Identify which cell holds the provided text, then report its [x, y] central coordinate. 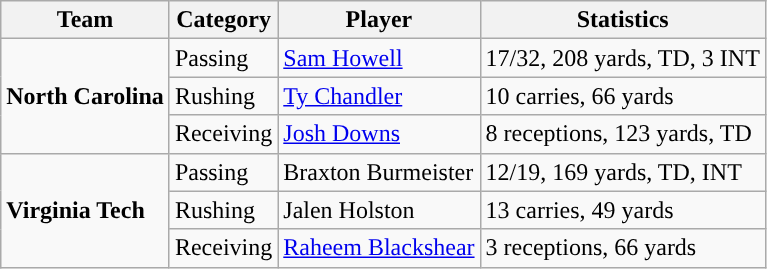
8 receptions, 123 yards, TD [622, 134]
North Carolina [86, 96]
13 carries, 49 yards [622, 210]
Category [223, 20]
12/19, 169 yards, TD, INT [622, 172]
Player [379, 20]
17/32, 208 yards, TD, 3 INT [622, 58]
Braxton Burmeister [379, 172]
Statistics [622, 20]
Team [86, 20]
Jalen Holston [379, 210]
3 receptions, 66 yards [622, 248]
Ty Chandler [379, 96]
Virginia Tech [86, 210]
Josh Downs [379, 134]
10 carries, 66 yards [622, 96]
Sam Howell [379, 58]
Raheem Blackshear [379, 248]
